Pinpoint the cell where the given text exists, returning its [X, Y] midpoint coordinate. 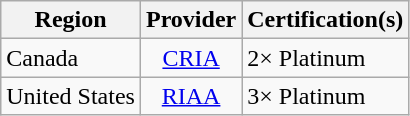
Region [71, 20]
3× Platinum [326, 96]
CRIA [190, 58]
RIAA [190, 96]
United States [71, 96]
Certification(s) [326, 20]
2× Platinum [326, 58]
Canada [71, 58]
Provider [190, 20]
